Detect which cell encompasses the target text, then output its [X, Y] center coordinate. 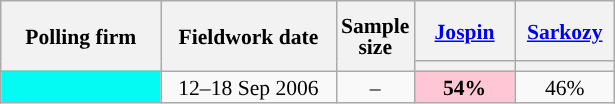
Fieldwork date [248, 36]
Polling firm [81, 36]
– [375, 86]
54% [464, 86]
Samplesize [375, 36]
Jospin [464, 31]
46% [565, 86]
Sarkozy [565, 31]
12–18 Sep 2006 [248, 86]
